For the text-containing cell, return its midpoint in [x, y] coordinate format. 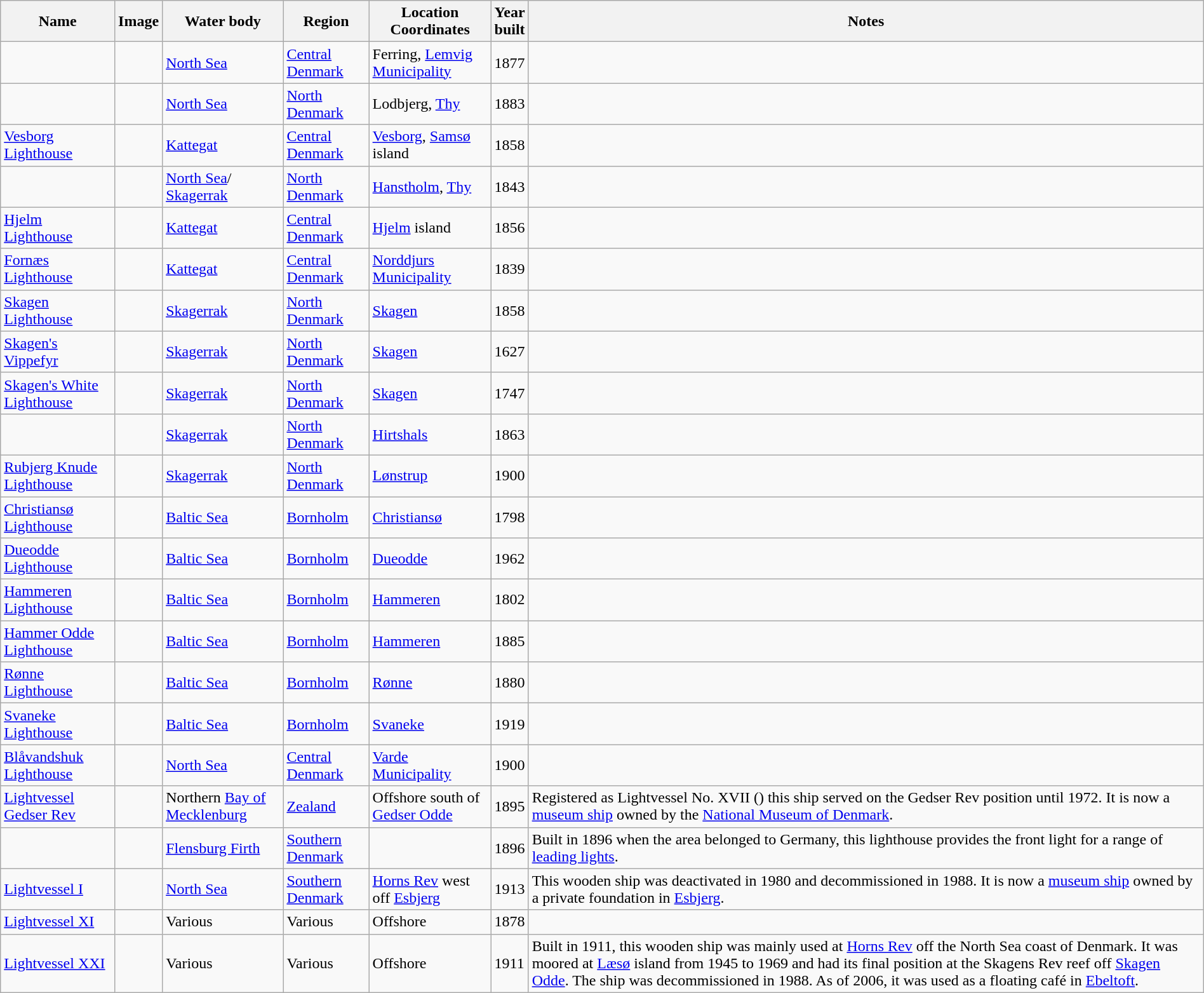
1843 [509, 187]
Flensburg Firth [223, 848]
Blåvandshuk Lighthouse [58, 765]
1919 [509, 724]
Norddjurs Municipality [430, 269]
Name [58, 22]
1856 [509, 227]
1747 [509, 393]
Varde Municipality [430, 765]
Hjelm Lighthouse [58, 227]
Lightvessel XI [58, 922]
Vesborg Lighthouse [58, 145]
Horns Rev west off Esbjerg [430, 889]
LocationCoordinates [430, 22]
1627 [509, 352]
1880 [509, 682]
North Sea/Skagerrak [223, 187]
Lightvessel XXI [58, 963]
Dueodde Lighthouse [58, 559]
Skagen's Vippefyr [58, 352]
Offshore south of Gedser Odde [430, 807]
Built in 1896 when the area belonged to Germany, this lighthouse provides the front light for a range of leading lights. [866, 848]
Fornæs Lighthouse [58, 269]
Lønstrup [430, 475]
Lodbjerg, Thy [430, 104]
Hammeren Lighthouse [58, 600]
Northern Bay of Mecklenburg [223, 807]
Vesborg, Samsø island [430, 145]
1878 [509, 922]
1863 [509, 435]
Hjelm island [430, 227]
This wooden ship was deactivated in 1980 and decommissioned in 1988. It is now a museum ship owned by a private foundation in Esbjerg. [866, 889]
Lightvessel Gedser Rev [58, 807]
Water body [223, 22]
Ferring, Lemvig Municipality [430, 62]
Svaneke Lighthouse [58, 724]
1798 [509, 517]
Rubjerg Knude Lighthouse [58, 475]
Notes [866, 22]
1911 [509, 963]
1895 [509, 807]
1896 [509, 848]
Svaneke [430, 724]
Region [326, 22]
Skagen Lighthouse [58, 310]
Dueodde [430, 559]
1885 [509, 642]
1883 [509, 104]
Lightvessel I [58, 889]
Hanstholm, Thy [430, 187]
Skagen's White Lighthouse [58, 393]
Zealand [326, 807]
1962 [509, 559]
Hammer Odde Lighthouse [58, 642]
1802 [509, 600]
1913 [509, 889]
Hirtshals [430, 435]
1877 [509, 62]
Christiansø Lighthouse [58, 517]
Rønne [430, 682]
Image [138, 22]
Rønne Lighthouse [58, 682]
1839 [509, 269]
Yearbuilt [509, 22]
Christiansø [430, 517]
